Pinpoint the cell where the given text exists, returning its [X, Y] midpoint coordinate. 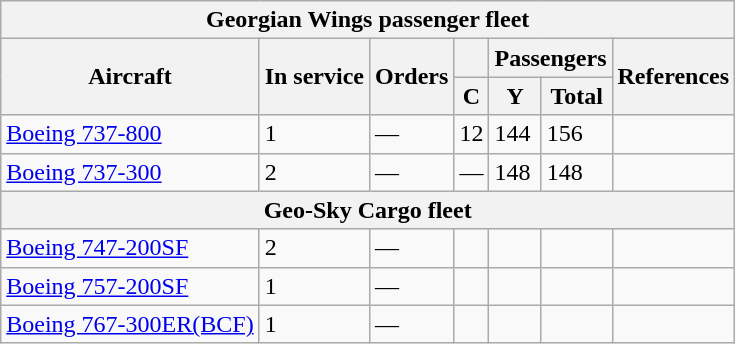
Y [515, 96]
Geo-Sky Cargo fleet [368, 210]
12 [472, 134]
Boeing 747-200SF [130, 248]
Boeing 757-200SF [130, 286]
Aircraft [130, 77]
References [674, 77]
Total [576, 96]
Orders [412, 77]
C [472, 96]
Boeing 767-300ER(BCF) [130, 324]
144 [515, 134]
In service [314, 77]
Georgian Wings passenger fleet [368, 20]
156 [576, 134]
Boeing 737-300 [130, 172]
Passengers [550, 58]
Boeing 737-800 [130, 134]
